Return the (X, Y) coordinate for the center point of the cell that contains the specified text.  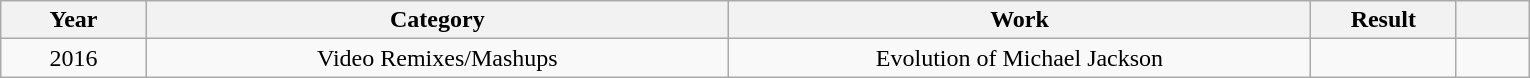
Video Remixes/Mashups (437, 58)
Work (1019, 20)
Year (74, 20)
Evolution of Michael Jackson (1019, 58)
Category (437, 20)
Result (1384, 20)
2016 (74, 58)
